Provide the (X, Y) coordinate of the cell's center where the given text is located.  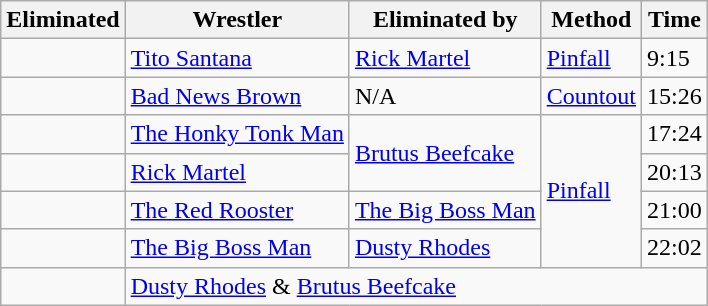
Method (591, 20)
Dusty Rhodes (445, 248)
9:15 (675, 58)
N/A (445, 96)
20:13 (675, 172)
The Red Rooster (237, 210)
Time (675, 20)
15:26 (675, 96)
Countout (591, 96)
Dusty Rhodes & Brutus Beefcake (416, 286)
Eliminated (63, 20)
22:02 (675, 248)
The Honky Tonk Man (237, 134)
21:00 (675, 210)
Wrestler (237, 20)
Brutus Beefcake (445, 153)
Bad News Brown (237, 96)
17:24 (675, 134)
Tito Santana (237, 58)
Eliminated by (445, 20)
